Return (X, Y) of the center of cell containing provided text 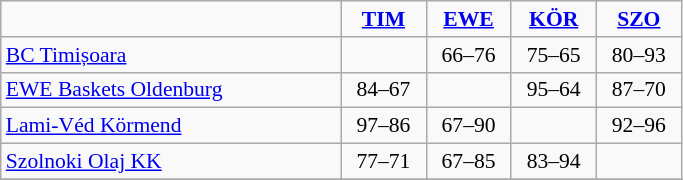
87–70 (638, 90)
80–93 (638, 55)
BC Timișoara (171, 55)
SZO (638, 19)
EWE (468, 19)
95–64 (554, 90)
EWE Baskets Oldenburg (171, 90)
92–96 (638, 126)
TIM (384, 19)
67–90 (468, 126)
75–65 (554, 55)
83–94 (554, 162)
Szolnoki Olaj KK (171, 162)
77–71 (384, 162)
66–76 (468, 55)
84–67 (384, 90)
67–85 (468, 162)
KÖR (554, 19)
Lami-Véd Körmend (171, 126)
97–86 (384, 126)
